Pinpoint the cell where the given text exists, returning its (x, y) midpoint coordinate. 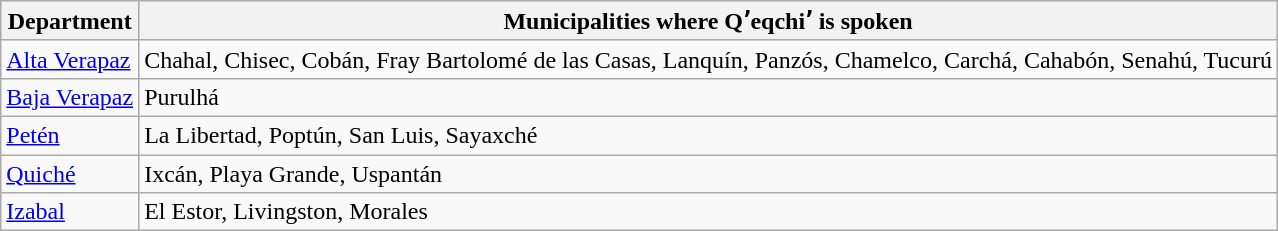
Ixcán, Playa Grande, Uspantán (708, 173)
Municipalities where Qʼeqchiʼ is spoken (708, 21)
Izabal (70, 212)
Quiché (70, 173)
El Estor, Livingston, Morales (708, 212)
Baja Verapaz (70, 97)
Purulhá (708, 97)
La Libertad, Poptún, San Luis, Sayaxché (708, 135)
Alta Verapaz (70, 59)
Petén (70, 135)
Chahal, Chisec, Cobán, Fray Bartolomé de las Casas, Lanquín, Panzós, Chamelco, Carchá, Cahabón, Senahú, Tucurú (708, 59)
Department (70, 21)
